Capture the cell that displays the provided text and extract its (X, Y) central coordinate. 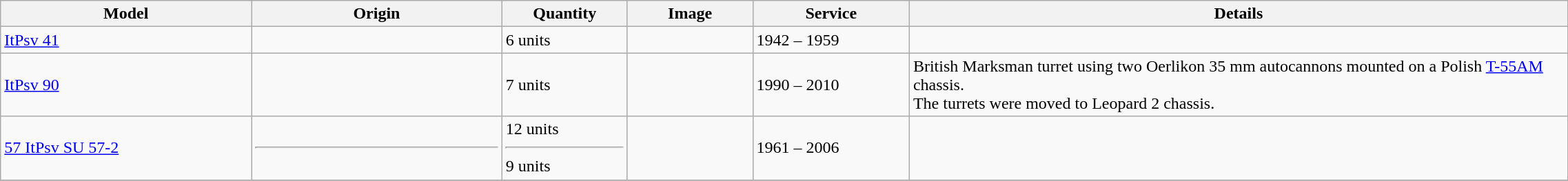
1990 – 2010 (831, 85)
Details (1238, 14)
Image (690, 14)
Quantity (564, 14)
1961 – 2006 (831, 148)
Service (831, 14)
British Marksman turret using two Oerlikon 35 mm autocannons mounted on a Polish T-55AM chassis.The turrets were moved to Leopard 2 chassis. (1238, 85)
1942 – 1959 (831, 40)
12 units9 units (564, 148)
ItPsv 90 (126, 85)
7 units (564, 85)
6 units (564, 40)
Origin (377, 14)
ItPsv 41 (126, 40)
57 ItPsv SU 57-2 (126, 148)
Model (126, 14)
